Search for the cell housing the specified text and yield its (x, y) center coordinate. 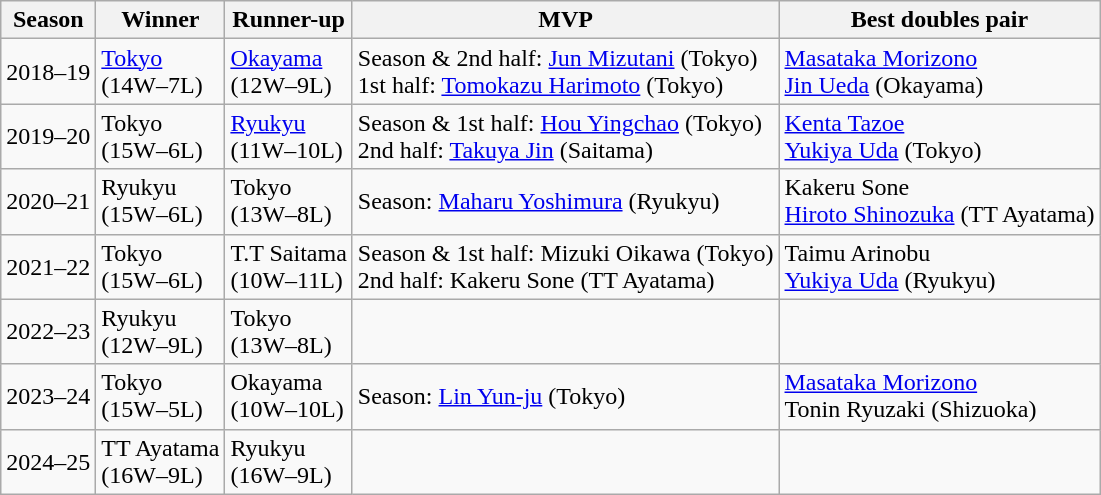
Ryukyu(16W–9L) (288, 462)
Season: Maharu Yoshimura (Ryukyu) (566, 202)
Taimu Arinobu Yukiya Uda (Ryukyu) (940, 266)
2022–23 (48, 332)
2020–21 (48, 202)
Masataka Morizono Jin Ueda (Okayama) (940, 72)
Winner (160, 20)
Season & 1st half: Mizuki Oikawa (Tokyo)2nd half: Kakeru Sone (TT Ayatama) (566, 266)
Ryukyu(11W–10L) (288, 136)
Ryukyu(12W–9L) (160, 332)
Okayama(12W–9L) (288, 72)
Okayama(10W–10L) (288, 396)
Season: Lin Yun-ju (Tokyo) (566, 396)
MVP (566, 20)
2021–22 (48, 266)
TT Ayatama(16W–9L) (160, 462)
2019–20 (48, 136)
Season (48, 20)
Season & 1st half: Hou Yingchao (Tokyo)2nd half: Takuya Jin (Saitama) (566, 136)
Ryukyu(15W–6L) (160, 202)
Runner-up (288, 20)
T.T Saitama(10W–11L) (288, 266)
Best doubles pair (940, 20)
Kakeru Sone Hiroto Shinozuka (TT Ayatama) (940, 202)
Kenta Tazoe Yukiya Uda (Tokyo) (940, 136)
2023–24 (48, 396)
Tokyo(15W–5L) (160, 396)
2018–19 (48, 72)
Tokyo(14W–7L) (160, 72)
2024–25 (48, 462)
Season & 2nd half: Jun Mizutani (Tokyo)1st half: Tomokazu Harimoto (Tokyo) (566, 72)
Masataka Morizono Tonin Ryuzaki (Shizuoka) (940, 396)
